From the cell containing the given text, extract its center point as [X, Y] coordinate. 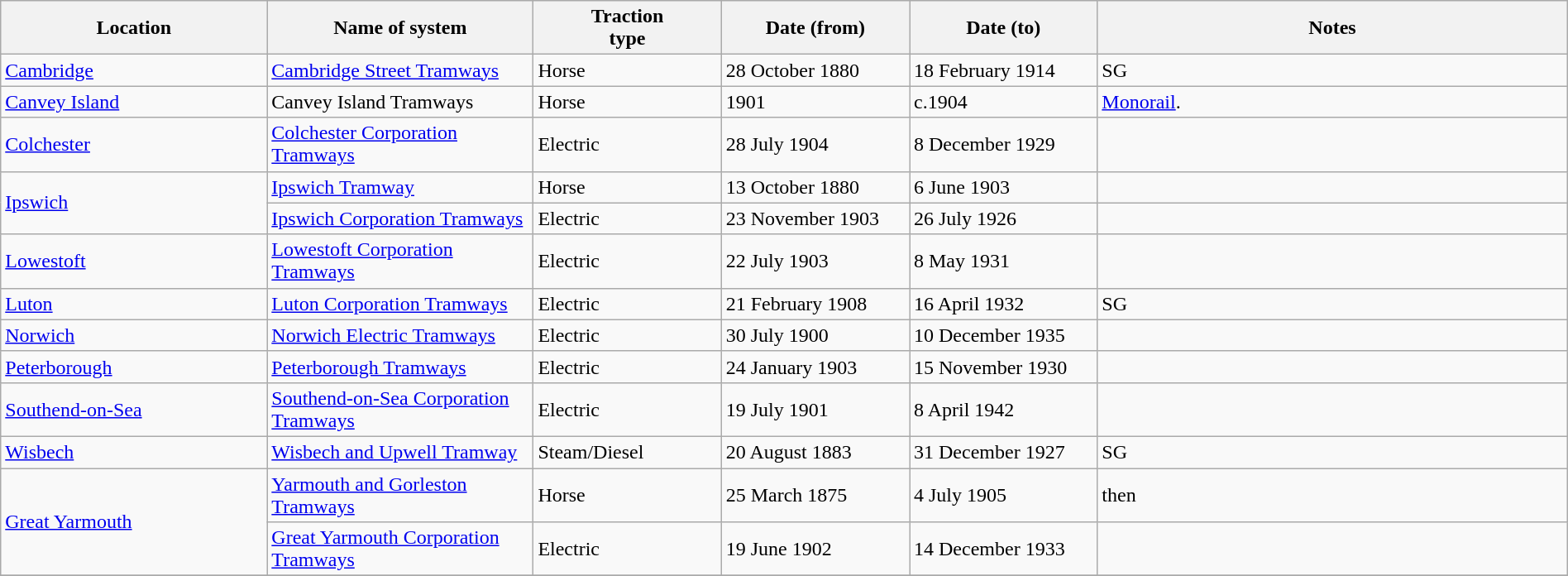
Luton [134, 304]
26 July 1926 [1004, 218]
Name of system [400, 28]
19 July 1901 [815, 409]
13 October 1880 [815, 187]
Peterborough Tramways [400, 367]
Southend-on-Sea Corporation Tramways [400, 409]
Canvey Island [134, 102]
8 May 1931 [1004, 262]
Luton Corporation Tramways [400, 304]
28 July 1904 [815, 144]
22 July 1903 [815, 262]
8 April 1942 [1004, 409]
Canvey Island Tramways [400, 102]
Notes [1332, 28]
25 March 1875 [815, 495]
Yarmouth and Gorleston Tramways [400, 495]
18 February 1914 [1004, 70]
31 December 1927 [1004, 452]
Date (from) [815, 28]
21 February 1908 [815, 304]
15 November 1930 [1004, 367]
20 August 1883 [815, 452]
Great Yarmouth Corporation Tramways [400, 550]
24 January 1903 [815, 367]
c.1904 [1004, 102]
Great Yarmouth [134, 522]
Location [134, 28]
10 December 1935 [1004, 335]
1901 [815, 102]
Ipswich [134, 203]
Steam/Diesel [627, 452]
Cambridge Street Tramways [400, 70]
Wisbech and Upwell Tramway [400, 452]
14 December 1933 [1004, 550]
Peterborough [134, 367]
then [1332, 495]
Date (to) [1004, 28]
Southend-on-Sea [134, 409]
28 October 1880 [815, 70]
Ipswich Tramway [400, 187]
Norwich Electric Tramways [400, 335]
Colchester Corporation Tramways [400, 144]
Lowestoft [134, 262]
19 June 1902 [815, 550]
Ipswich Corporation Tramways [400, 218]
Cambridge [134, 70]
16 April 1932 [1004, 304]
23 November 1903 [815, 218]
30 July 1900 [815, 335]
Tractiontype [627, 28]
Lowestoft Corporation Tramways [400, 262]
Monorail. [1332, 102]
Wisbech [134, 452]
6 June 1903 [1004, 187]
Colchester [134, 144]
4 July 1905 [1004, 495]
Norwich [134, 335]
8 December 1929 [1004, 144]
